Return [x, y] of the center of cell containing provided text 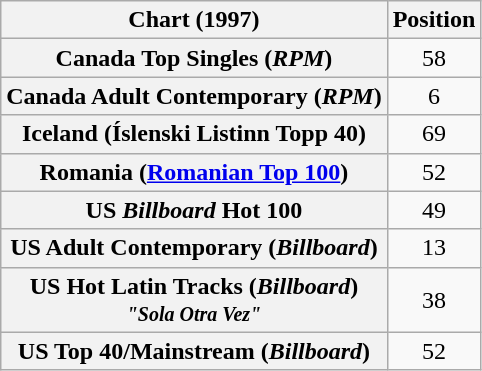
US Top 40/Mainstream (Billboard) [194, 351]
US Hot Latin Tracks (Billboard)"Sola Otra Vez" [194, 300]
13 [434, 248]
US Adult Contemporary (Billboard) [194, 248]
58 [434, 58]
Iceland (Íslenski Listinn Topp 40) [194, 134]
Canada Adult Contemporary (RPM) [194, 96]
Canada Top Singles (RPM) [194, 58]
Romania (Romanian Top 100) [194, 172]
6 [434, 96]
US Billboard Hot 100 [194, 210]
38 [434, 300]
Position [434, 20]
Chart (1997) [194, 20]
49 [434, 210]
69 [434, 134]
